Return the [x, y] coordinate for the center point of the cell that contains the specified text.  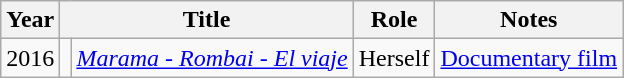
Year [30, 20]
Role [394, 20]
Documentary film [529, 58]
2016 [30, 58]
Herself [394, 58]
Title [206, 20]
Marama - Rombai - El viaje [212, 58]
Notes [529, 20]
